Locate the cell with the specified text and output its [x, y] center coordinate. 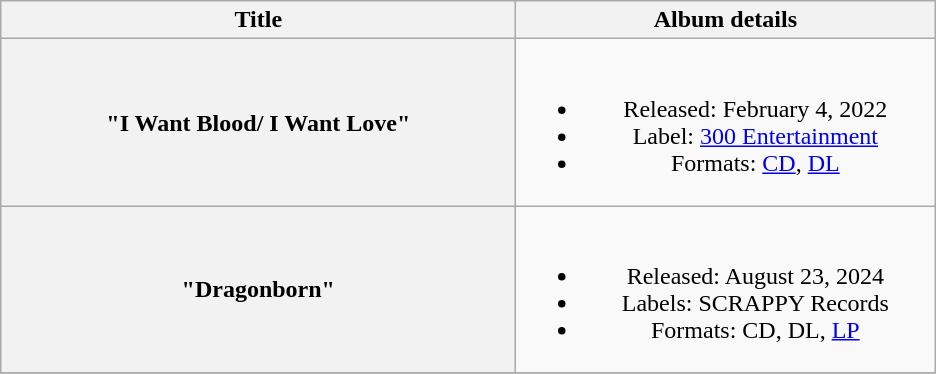
Title [258, 20]
Released: February 4, 2022Label: 300 EntertainmentFormats: CD, DL [726, 122]
"Dragonborn" [258, 290]
"I Want Blood/ I Want Love" [258, 122]
Released: August 23, 2024Labels: SCRAPPY RecordsFormats: CD, DL, LP [726, 290]
Album details [726, 20]
